For the text-containing cell, return its midpoint in [X, Y] coordinate format. 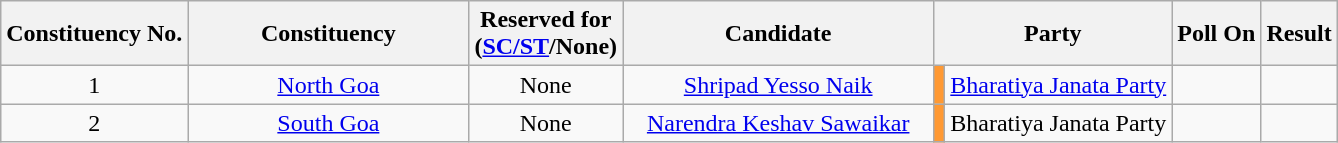
Reserved for(SC/ST/None) [546, 34]
Party [1053, 34]
Constituency No. [94, 34]
Shripad Yesso Naik [778, 85]
South Goa [328, 123]
Result [1299, 34]
Candidate [778, 34]
1 [94, 85]
2 [94, 123]
Poll On [1216, 34]
North Goa [328, 85]
Constituency [328, 34]
Narendra Keshav Sawaikar [778, 123]
